Extract the [x, y] coordinate from the center of the cell holding the provided text.  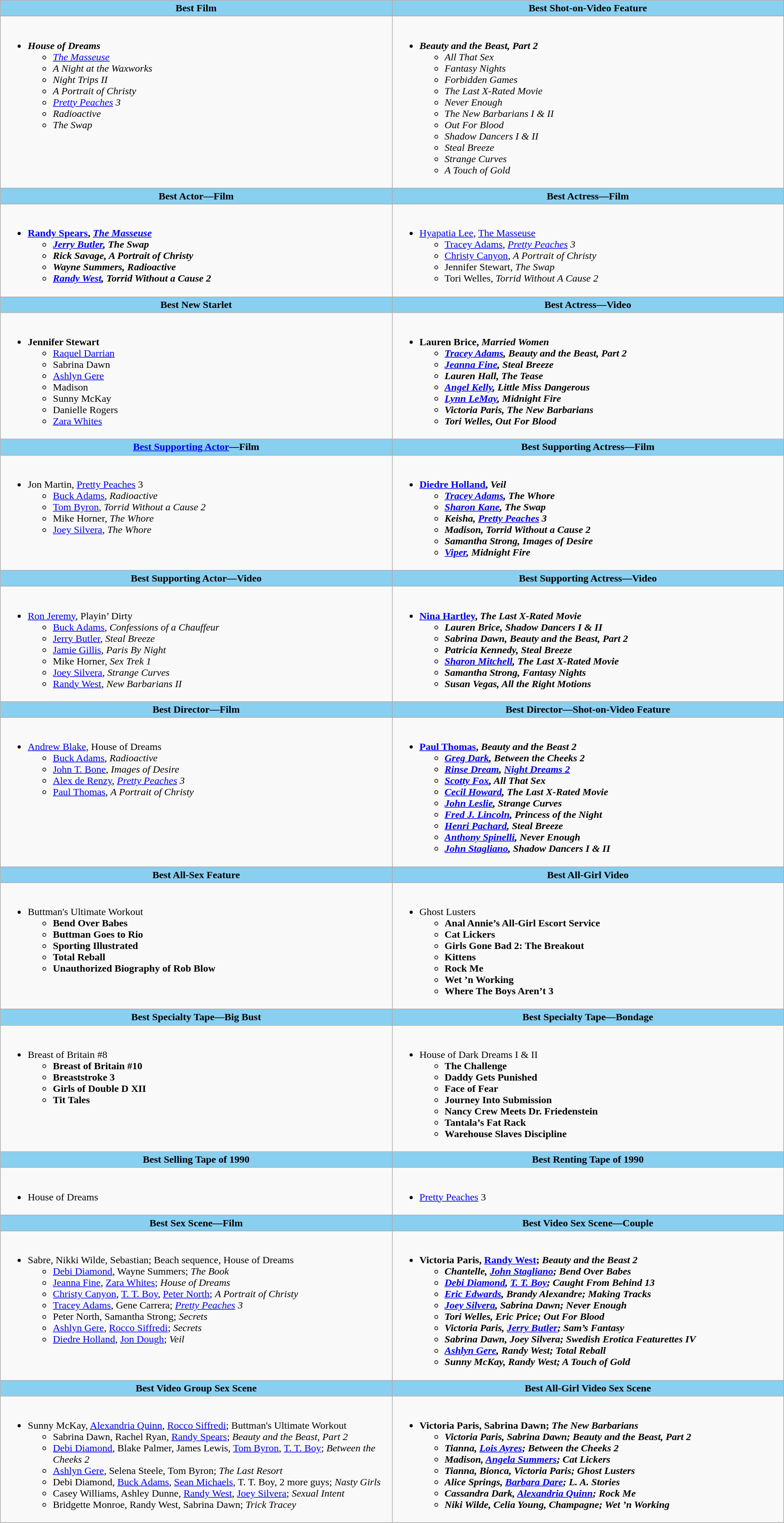
Best Supporting Actor—Film [196, 447]
Best Specialty Tape—Bondage [588, 1017]
House of DreamsThe MasseuseA Night at the WaxworksNight Trips IIA Portrait of ChristyPretty Peaches 3RadioactiveThe Swap [196, 102]
Best Supporting Actress—Video [588, 578]
Best Director—Shot-on-Video Feature [588, 709]
Best Selling Tape of 1990 [196, 1160]
Best Video Sex Scene—Couple [588, 1223]
Best Supporting Actor—Video [196, 578]
Buttman's Ultimate WorkoutBend Over BabesButtman Goes to RioSporting IllustratedTotal ReballUnauthorized Biography of Rob Blow [196, 946]
Best All-Girl Video Sex Scene [588, 1388]
Best Specialty Tape—Big Bust [196, 1017]
House of Dreams [196, 1192]
Best Supporting Actress—Film [588, 447]
Best All-Girl Video [588, 874]
Breast of Britain #8Breast of Britain #10Breaststroke 3Girls of Double D XIITit Tales [196, 1089]
Best All-Sex Feature [196, 874]
Best Actress—Video [588, 305]
Best Film [196, 8]
Jennifer StewartRaquel DarrianSabrina DawnAshlyn GereMadisonSunny McKayDanielle RogersZara Whites [196, 376]
Best Actress—Film [588, 196]
Best Director—Film [196, 709]
Andrew Blake, House of DreamsBuck Adams, RadioactiveJohn T. Bone, Images of DesireAlex de Renzy, Pretty Peaches 3Paul Thomas, A Portrait of Christy [196, 792]
Ghost LustersAnal Annie’s All-Girl Escort ServiceCat LickersGirls Gone Bad 2: The BreakoutKittensRock MeWet ’n WorkingWhere The Boys Aren’t 3 [588, 946]
Best Video Group Sex Scene [196, 1388]
Randy Spears, The MasseuseJerry Butler, The SwapRick Savage, A Portrait of ChristyWayne Summers, RadioactiveRandy West, Torrid Without a Cause 2 [196, 251]
Pretty Peaches 3 [588, 1192]
Best Sex Scene—Film [196, 1223]
Best Actor—Film [196, 196]
Best Renting Tape of 1990 [588, 1160]
Best Shot-on-Video Feature [588, 8]
Best New Starlet [196, 305]
Jon Martin, Pretty Peaches 3Buck Adams, RadioactiveTom Byron, Torrid Without a Cause 2Mike Horner, The WhoreJoey Silvera, The Whore [196, 513]
